Scan for the cell matching the given text and deliver its (X, Y) coordinate at center. 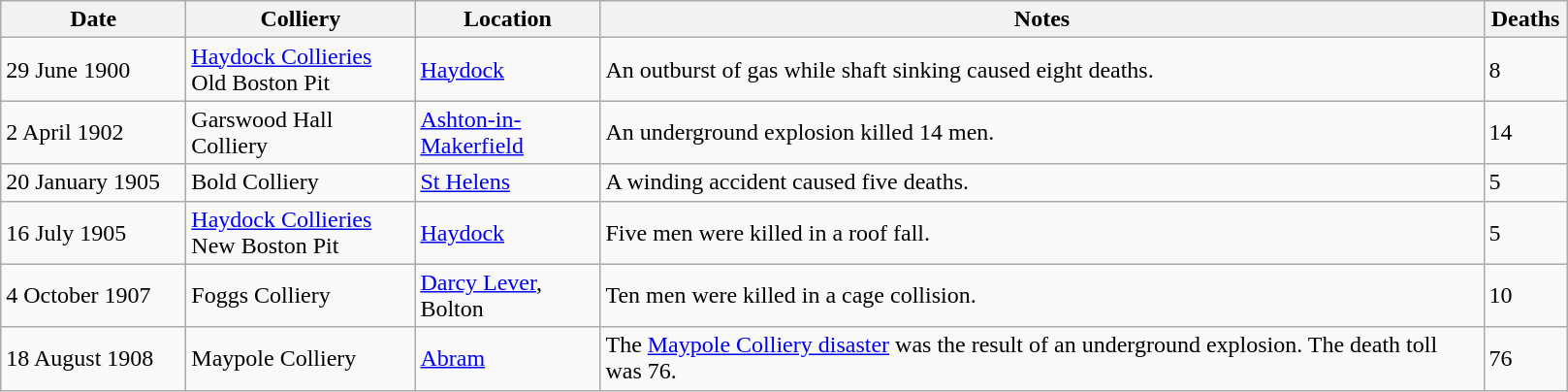
29 June 1900 (93, 70)
Darcy Lever, Bolton (508, 295)
10 (1525, 295)
An underground explosion killed 14 men. (1041, 132)
Ten men were killed in a cage collision. (1041, 295)
4 October 1907 (93, 295)
Haydock Collieries Old Boston Pit (301, 70)
Colliery (301, 19)
Maypole Colliery (301, 359)
76 (1525, 359)
14 (1525, 132)
Abram (508, 359)
An outburst of gas while shaft sinking caused eight deaths. (1041, 70)
Ashton-in-Makerfield (508, 132)
8 (1525, 70)
Five men were killed in a roof fall. (1041, 233)
Date (93, 19)
The Maypole Colliery disaster was the result of an underground explosion. The death toll was 76. (1041, 359)
Notes (1041, 19)
Haydock Collieries New Boston Pit (301, 233)
Garswood Hall Colliery (301, 132)
2 April 1902 (93, 132)
Location (508, 19)
St Helens (508, 182)
16 July 1905 (93, 233)
18 August 1908 (93, 359)
Bold Colliery (301, 182)
A winding accident caused five deaths. (1041, 182)
Foggs Colliery (301, 295)
20 January 1905 (93, 182)
Deaths (1525, 19)
